Output the (X, Y) coordinate of the center of the cell containing the given text.  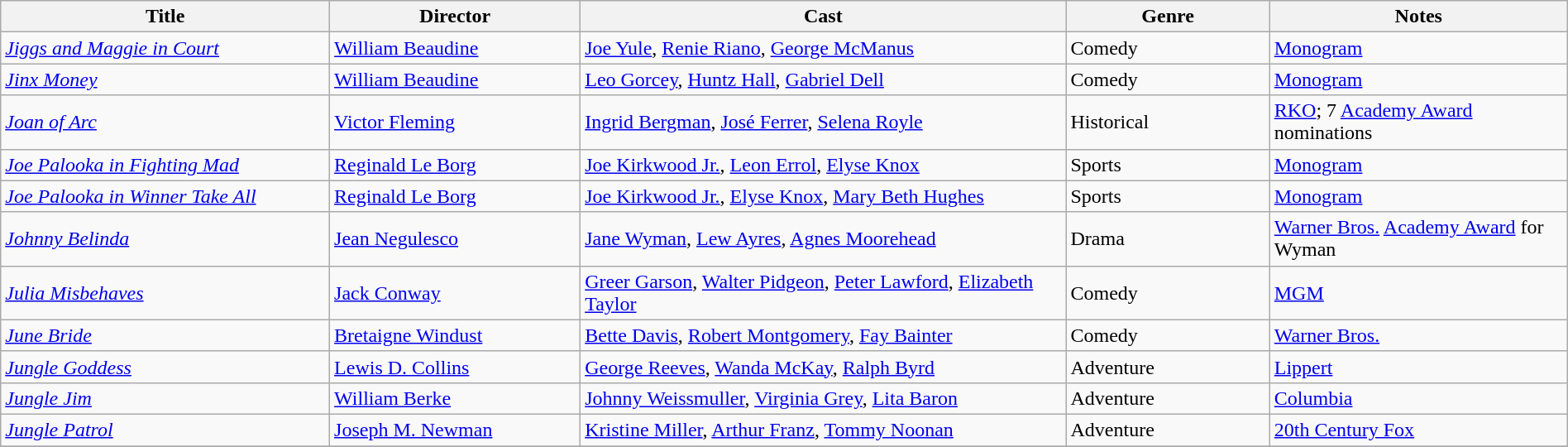
Johnny Belinda (165, 238)
Jinx Money (165, 79)
Jane Wyman, Lew Ayres, Agnes Moorehead (824, 238)
Drama (1168, 238)
Kristine Miller, Arthur Franz, Tommy Noonan (824, 430)
Julia Misbehaves (165, 293)
Jiggs and Maggie in Court (165, 48)
MGM (1418, 293)
Jack Conway (455, 293)
Warner Bros. (1418, 335)
William Berke (455, 398)
Jungle Jim (165, 398)
Joan of Arc (165, 123)
Bretaigne Windust (455, 335)
Ingrid Bergman, José Ferrer, Selena Royle (824, 123)
Joe Kirkwood Jr., Leon Errol, Elyse Knox (824, 165)
Greer Garson, Walter Pidgeon, Peter Lawford, Elizabeth Taylor (824, 293)
Johnny Weissmuller, Virginia Grey, Lita Baron (824, 398)
Lippert (1418, 367)
RKO; 7 Academy Award nominations (1418, 123)
Jungle Goddess (165, 367)
Joe Yule, Renie Riano, George McManus (824, 48)
George Reeves, Wanda McKay, Ralph Byrd (824, 367)
Joe Palooka in Winner Take All (165, 196)
Director (455, 17)
Bette Davis, Robert Montgomery, Fay Bainter (824, 335)
Victor Fleming (455, 123)
June Bride (165, 335)
Jean Negulesco (455, 238)
Notes (1418, 17)
Cast (824, 17)
Historical (1168, 123)
Leo Gorcey, Huntz Hall, Gabriel Dell (824, 79)
20th Century Fox (1418, 430)
Lewis D. Collins (455, 367)
Genre (1168, 17)
Joe Kirkwood Jr., Elyse Knox, Mary Beth Hughes (824, 196)
Joseph M. Newman (455, 430)
Joe Palooka in Fighting Mad (165, 165)
Warner Bros. Academy Award for Wyman (1418, 238)
Columbia (1418, 398)
Jungle Patrol (165, 430)
Title (165, 17)
